Output the (X, Y) coordinate of the center of the cell containing the given text.  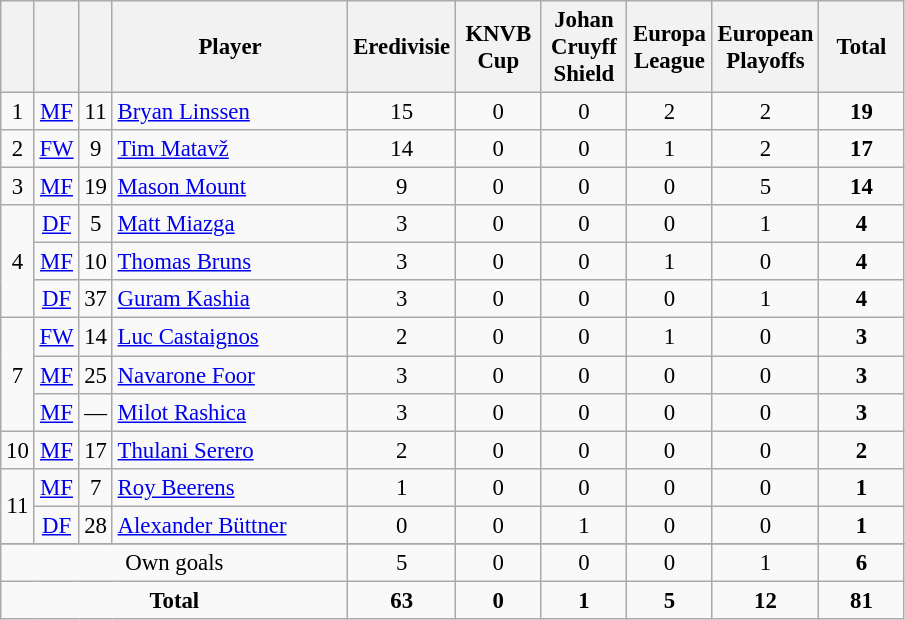
28 (96, 525)
12 (765, 600)
Europa League (670, 47)
Alexander Büttner (230, 525)
Mason Mount (230, 187)
Matt Miazga (230, 224)
Thulani Serero (230, 450)
15 (402, 112)
KNVB Cup (499, 47)
Milot Rashica (230, 412)
25 (96, 375)
81 (862, 600)
Thomas Bruns (230, 262)
Own goals (174, 563)
63 (402, 600)
37 (96, 299)
Luc Castaignos (230, 337)
Bryan Linssen (230, 112)
— (96, 412)
Player (230, 47)
Johan Cruyff Shield (584, 47)
Roy Beerens (230, 487)
Tim Matavž (230, 149)
Navarone Foor (230, 375)
6 (862, 563)
Eredivisie (402, 47)
European Playoffs (765, 47)
Guram Kashia (230, 299)
